Search for the cell housing the specified text and yield its (x, y) center coordinate. 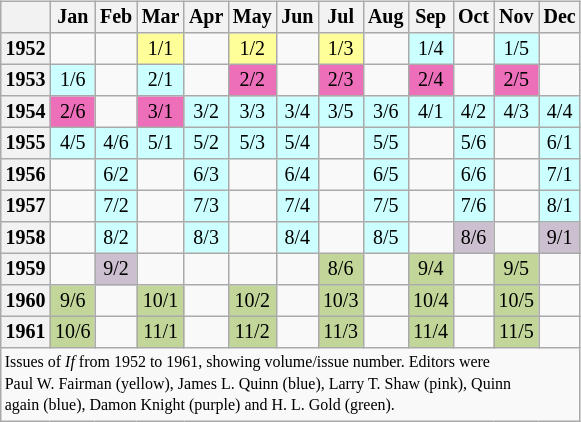
2/1 (160, 80)
1960 (26, 300)
1952 (26, 48)
1/3 (340, 48)
9/4 (430, 268)
11/4 (430, 332)
8/3 (206, 238)
1957 (26, 206)
4/2 (474, 112)
Feb (116, 18)
1/1 (160, 48)
4/5 (72, 144)
10/2 (252, 300)
4/4 (560, 112)
10/1 (160, 300)
1/5 (516, 48)
6/1 (560, 144)
8/2 (116, 238)
9/2 (116, 268)
8/1 (560, 206)
1/4 (430, 48)
10/4 (430, 300)
1955 (26, 144)
Dec (560, 18)
2/2 (252, 80)
5/2 (206, 144)
4/3 (516, 112)
Jun (297, 18)
May (252, 18)
1956 (26, 174)
Nov (516, 18)
7/2 (116, 206)
2/6 (72, 112)
1953 (26, 80)
6/6 (474, 174)
5/1 (160, 144)
7/5 (386, 206)
3/1 (160, 112)
11/2 (252, 332)
Jul (340, 18)
5/4 (297, 144)
7/3 (206, 206)
1958 (26, 238)
7/1 (560, 174)
Sep (430, 18)
1954 (26, 112)
1/2 (252, 48)
8/5 (386, 238)
6/3 (206, 174)
Apr (206, 18)
8/4 (297, 238)
10/5 (516, 300)
1959 (26, 268)
2/3 (340, 80)
9/1 (560, 238)
Aug (386, 18)
11/5 (516, 332)
10/3 (340, 300)
Oct (474, 18)
3/2 (206, 112)
3/3 (252, 112)
1961 (26, 332)
11/1 (160, 332)
Jan (72, 18)
3/4 (297, 112)
7/6 (474, 206)
Mar (160, 18)
4/1 (430, 112)
6/2 (116, 174)
9/6 (72, 300)
6/5 (386, 174)
5/3 (252, 144)
5/5 (386, 144)
2/5 (516, 80)
10/6 (72, 332)
3/5 (340, 112)
4/6 (116, 144)
11/3 (340, 332)
7/4 (297, 206)
3/6 (386, 112)
1/6 (72, 80)
2/4 (430, 80)
9/5 (516, 268)
5/6 (474, 144)
6/4 (297, 174)
